Determine the (X, Y) coordinate at the center of the cell enclosing the given text.  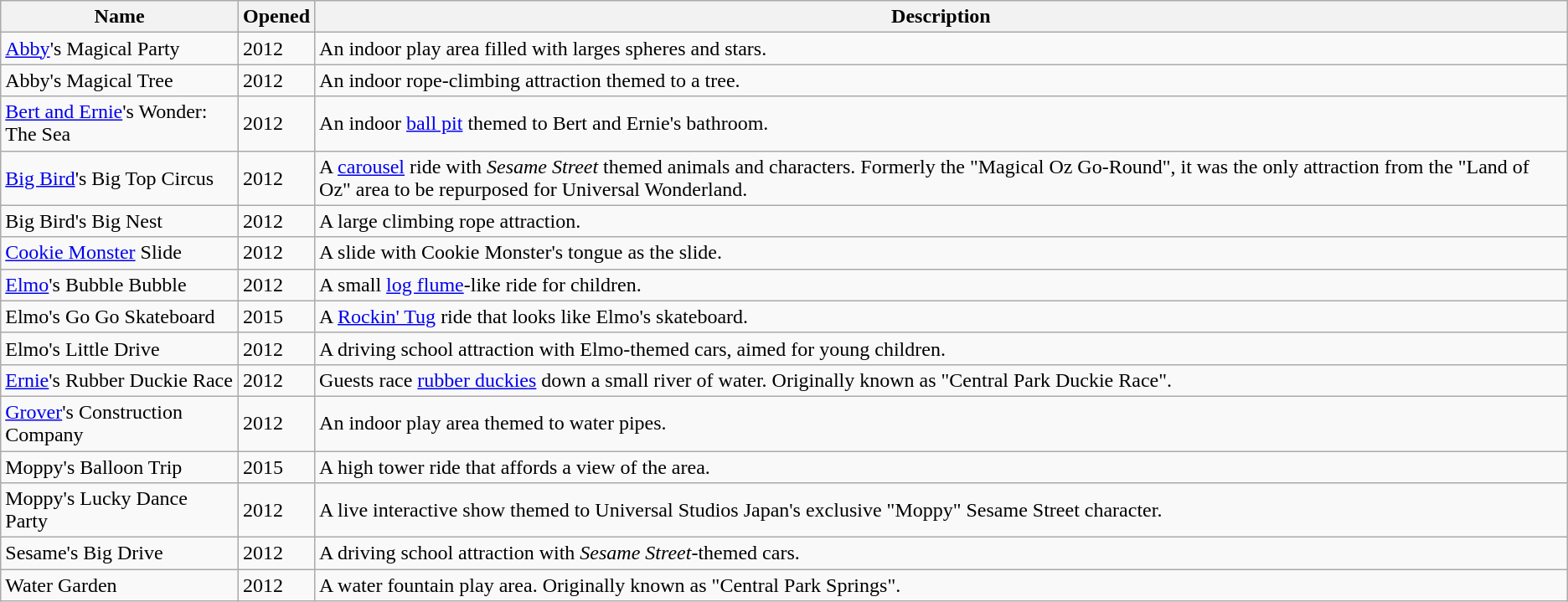
Moppy's Lucky Dance Party (120, 511)
Moppy's Balloon Trip (120, 466)
Guests race rubber duckies down a small river of water. Originally known as "Central Park Duckie Race". (941, 380)
An indoor play area filled with larges spheres and stars. (941, 49)
Bert and Ernie's Wonder: The Sea (120, 124)
Grover's Construction Company (120, 424)
Elmo's Go Go Skateboard (120, 316)
A Rockin' Tug ride that looks like Elmo's skateboard. (941, 316)
An indoor rope-climbing attraction themed to a tree. (941, 80)
Big Bird's Big Nest (120, 221)
A small log flume-like ride for children. (941, 285)
Ernie's Rubber Duckie Race (120, 380)
A slide with Cookie Monster's tongue as the slide. (941, 253)
Sesame's Big Drive (120, 553)
Opened (276, 17)
Elmo's Little Drive (120, 348)
A driving school attraction with Elmo-themed cars, aimed for young children. (941, 348)
An indoor ball pit themed to Bert and Ernie's bathroom. (941, 124)
An indoor play area themed to water pipes. (941, 424)
Abby's Magical Tree (120, 80)
A driving school attraction with Sesame Street-themed cars. (941, 553)
Abby's Magical Party (120, 49)
A high tower ride that affords a view of the area. (941, 466)
Cookie Monster Slide (120, 253)
Water Garden (120, 585)
A live interactive show themed to Universal Studios Japan's exclusive "Moppy" Sesame Street character. (941, 511)
Description (941, 17)
Big Bird's Big Top Circus (120, 178)
Name (120, 17)
A large climbing rope attraction. (941, 221)
A water fountain play area. Originally known as "Central Park Springs". (941, 585)
Elmo's Bubble Bubble (120, 285)
